Identify which cell holds the provided text, then report its (x, y) central coordinate. 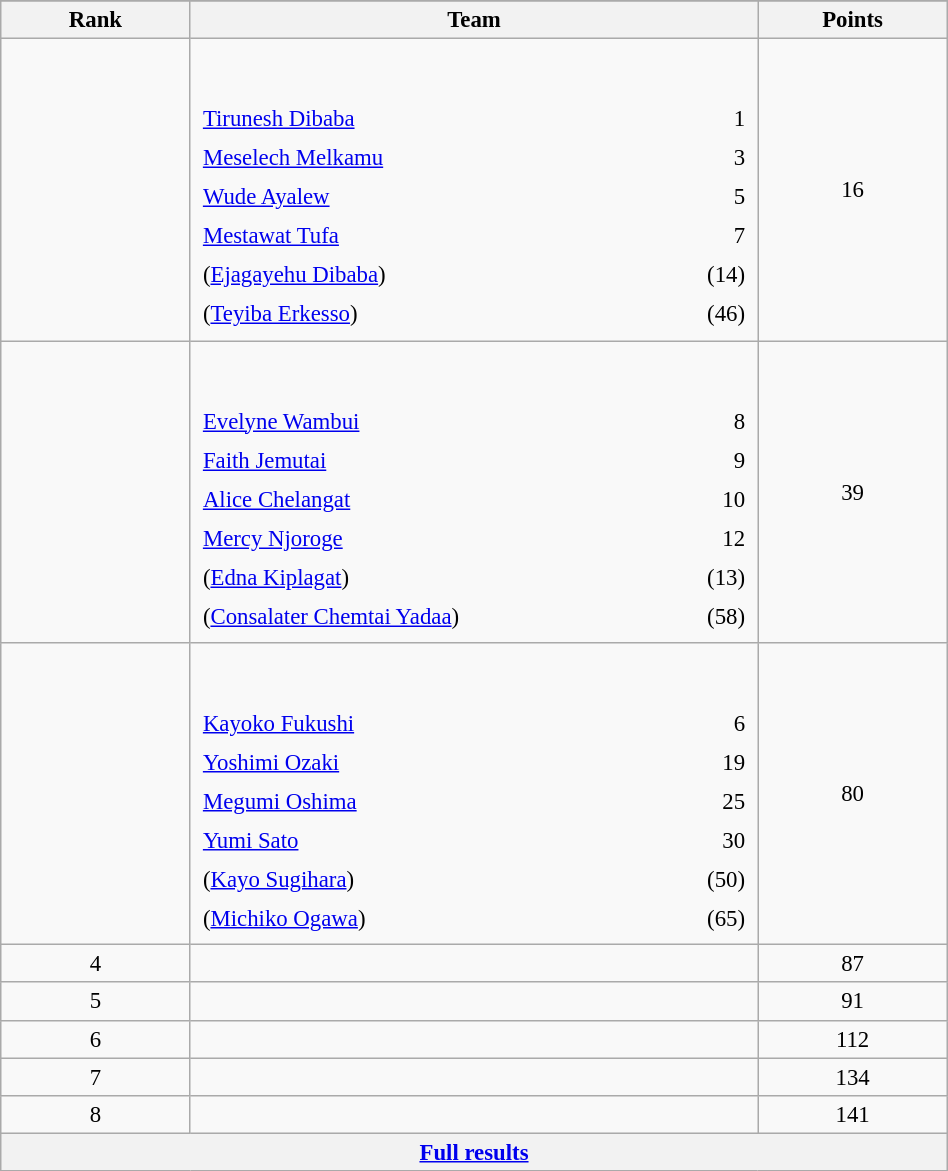
Evelyne Wambui 8 Faith Jemutai 9 Alice Chelangat 10 Mercy Njoroge 12 (Edna Kiplagat) (13) (Consalater Chemtai Yadaa) (58) (474, 492)
112 (852, 1039)
87 (852, 964)
19 (691, 762)
Team (474, 20)
(50) (691, 880)
(Edna Kiplagat) (431, 577)
Points (852, 20)
141 (852, 1114)
Tirunesh Dibaba 1 Meselech Melkamu 3 Wude Ayalew 5 Mestawat Tufa 7 (Ejagayehu Dibaba) (14) (Teyiba Erkesso) (46) (474, 190)
91 (852, 1002)
Mercy Njoroge (431, 538)
Full results (474, 1152)
(13) (708, 577)
(Ejagayehu Dibaba) (418, 275)
30 (691, 840)
3 (696, 158)
Yumi Sato (413, 840)
(46) (696, 314)
(14) (696, 275)
10 (708, 499)
16 (852, 190)
25 (691, 801)
(Michiko Ogawa) (413, 919)
(65) (691, 919)
1 (696, 119)
Yoshimi Ozaki (413, 762)
Megumi Oshima (413, 801)
4 (96, 964)
39 (852, 492)
12 (708, 538)
Evelyne Wambui (431, 421)
Faith Jemutai (431, 460)
Wude Ayalew (418, 197)
Tirunesh Dibaba (418, 119)
(Teyiba Erkesso) (418, 314)
Meselech Melkamu (418, 158)
Rank (96, 20)
134 (852, 1077)
9 (708, 460)
Kayoko Fukushi (413, 723)
(58) (708, 616)
Alice Chelangat (431, 499)
Mestawat Tufa (418, 236)
(Consalater Chemtai Yadaa) (431, 616)
Kayoko Fukushi 6 Yoshimi Ozaki 19 Megumi Oshima 25 Yumi Sato 30 (Kayo Sugihara) (50) (Michiko Ogawa) (65) (474, 794)
80 (852, 794)
(Kayo Sugihara) (413, 880)
